Scan for the cell matching the given text and deliver its (X, Y) coordinate at center. 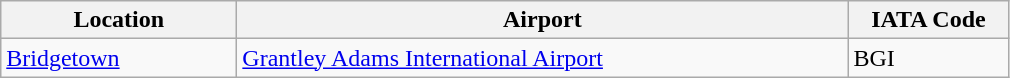
Grantley Adams International Airport (542, 58)
IATA Code (928, 20)
Location (119, 20)
BGI (928, 58)
Bridgetown (119, 58)
Airport (542, 20)
